Provide the (X, Y) coordinate of the cell's center where the given text is located.  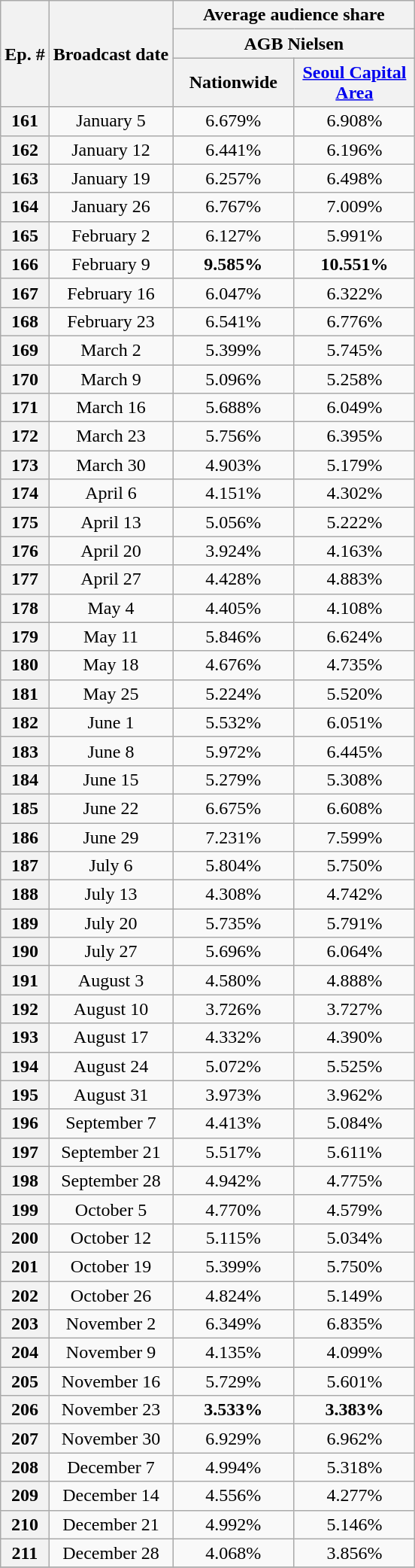
164 (25, 207)
6.445% (355, 751)
April 13 (111, 522)
September 7 (111, 1123)
168 (25, 321)
5.520% (355, 694)
January 5 (111, 121)
5.222% (355, 522)
189 (25, 923)
4.556% (233, 1496)
172 (25, 436)
7.599% (355, 837)
October 5 (111, 1209)
5.846% (233, 637)
4.903% (233, 465)
203 (25, 1324)
5.115% (233, 1238)
Ep. # (25, 54)
5.279% (233, 779)
February 16 (111, 293)
4.735% (355, 665)
6.395% (355, 436)
6.051% (355, 722)
6.441% (233, 150)
6.608% (355, 808)
5.601% (355, 1381)
201 (25, 1266)
174 (25, 494)
5.146% (355, 1524)
March 30 (111, 465)
4.992% (233, 1524)
6.679% (233, 121)
195 (25, 1095)
196 (25, 1123)
November 23 (111, 1410)
3.727% (355, 1009)
4.413% (233, 1123)
5.991% (355, 236)
5.611% (355, 1152)
200 (25, 1238)
February 9 (111, 264)
6.049% (355, 408)
5.804% (233, 866)
May 25 (111, 694)
5.179% (355, 465)
5.532% (233, 722)
199 (25, 1209)
4.332% (233, 1038)
4.942% (233, 1181)
5.729% (233, 1381)
4.068% (233, 1553)
205 (25, 1381)
183 (25, 751)
June 8 (111, 751)
6.767% (233, 207)
5.735% (233, 923)
3.924% (233, 551)
190 (25, 952)
November 2 (111, 1324)
4.405% (233, 608)
162 (25, 150)
177 (25, 579)
202 (25, 1295)
October 19 (111, 1266)
6.322% (355, 293)
4.277% (355, 1496)
October 12 (111, 1238)
10.551% (355, 264)
June 22 (111, 808)
6.541% (233, 321)
4.302% (355, 494)
Average audience share (294, 15)
6.498% (355, 178)
6.929% (233, 1439)
181 (25, 694)
166 (25, 264)
171 (25, 408)
November 16 (111, 1381)
April 6 (111, 494)
5.688% (233, 408)
5.258% (355, 378)
July 20 (111, 923)
August 24 (111, 1066)
161 (25, 121)
6.624% (355, 637)
June 29 (111, 837)
5.096% (233, 378)
170 (25, 378)
May 18 (111, 665)
December 21 (111, 1524)
7.231% (233, 837)
169 (25, 350)
4.163% (355, 551)
6.196% (355, 150)
179 (25, 637)
5.756% (233, 436)
December 28 (111, 1553)
AGB Nielsen (294, 44)
July 13 (111, 895)
September 21 (111, 1152)
194 (25, 1066)
September 28 (111, 1181)
4.135% (233, 1353)
February 2 (111, 236)
3.962% (355, 1095)
August 31 (111, 1095)
165 (25, 236)
4.580% (233, 980)
August 10 (111, 1009)
5.525% (355, 1066)
198 (25, 1181)
5.745% (355, 350)
December 14 (111, 1496)
185 (25, 808)
5.224% (233, 694)
3.726% (233, 1009)
November 30 (111, 1439)
January 19 (111, 178)
4.099% (355, 1353)
May 11 (111, 637)
191 (25, 980)
188 (25, 895)
4.151% (233, 494)
March 2 (111, 350)
3.383% (355, 1410)
182 (25, 722)
5.696% (233, 952)
January 12 (111, 150)
May 4 (111, 608)
176 (25, 551)
April 20 (111, 551)
175 (25, 522)
208 (25, 1467)
June 1 (111, 722)
4.308% (233, 895)
178 (25, 608)
Seoul Capital Area (355, 83)
210 (25, 1524)
5.308% (355, 779)
4.676% (233, 665)
6.776% (355, 321)
5.318% (355, 1467)
4.579% (355, 1209)
163 (25, 178)
December 7 (111, 1467)
4.888% (355, 980)
August 17 (111, 1038)
173 (25, 465)
4.883% (355, 579)
6.349% (233, 1324)
4.770% (233, 1209)
4.824% (233, 1295)
4.742% (355, 895)
July 6 (111, 866)
197 (25, 1152)
February 23 (111, 321)
6.962% (355, 1439)
6.257% (233, 178)
3.856% (355, 1553)
9.585% (233, 264)
March 16 (111, 408)
4.994% (233, 1467)
186 (25, 837)
180 (25, 665)
5.034% (355, 1238)
4.775% (355, 1181)
October 26 (111, 1295)
5.791% (355, 923)
192 (25, 1009)
4.390% (355, 1038)
July 27 (111, 952)
6.675% (233, 808)
5.149% (355, 1295)
4.108% (355, 608)
209 (25, 1496)
211 (25, 1553)
184 (25, 779)
June 15 (111, 779)
August 3 (111, 980)
3.533% (233, 1410)
Broadcast date (111, 54)
November 9 (111, 1353)
4.428% (233, 579)
207 (25, 1439)
January 26 (111, 207)
6.908% (355, 121)
6.127% (233, 236)
5.517% (233, 1152)
March 9 (111, 378)
April 27 (111, 579)
187 (25, 866)
167 (25, 293)
5.056% (233, 522)
6.064% (355, 952)
6.047% (233, 293)
6.835% (355, 1324)
5.084% (355, 1123)
7.009% (355, 207)
Nationwide (233, 83)
206 (25, 1410)
March 23 (111, 436)
5.072% (233, 1066)
3.973% (233, 1095)
193 (25, 1038)
204 (25, 1353)
5.972% (233, 751)
